Find where the given text appears and provide that cell's center as (X, Y) coordinate. 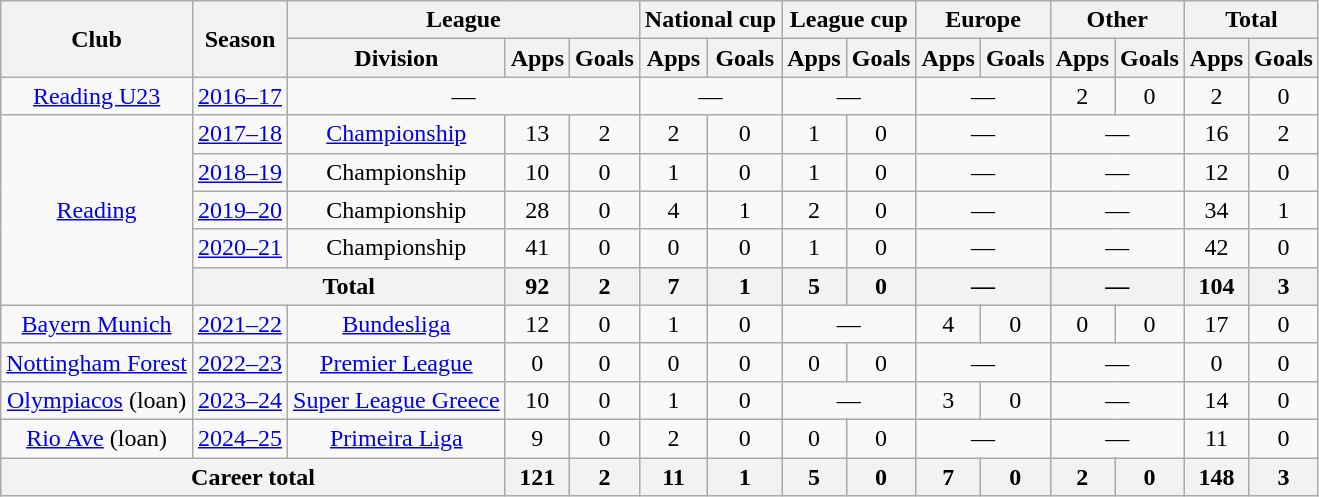
14 (1216, 400)
2023–24 (240, 400)
42 (1216, 248)
41 (537, 248)
League (464, 20)
Division (397, 58)
34 (1216, 210)
Primeira Liga (397, 438)
Bayern Munich (97, 324)
2016–17 (240, 96)
2020–21 (240, 248)
Olympiacos (loan) (97, 400)
Reading (97, 210)
2018–19 (240, 172)
13 (537, 134)
2019–20 (240, 210)
Premier League (397, 362)
148 (1216, 477)
Nottingham Forest (97, 362)
2021–22 (240, 324)
Super League Greece (397, 400)
National cup (710, 20)
28 (537, 210)
Europe (983, 20)
2017–18 (240, 134)
Reading U23 (97, 96)
92 (537, 286)
16 (1216, 134)
League cup (849, 20)
9 (537, 438)
Rio Ave (loan) (97, 438)
104 (1216, 286)
Other (1117, 20)
Bundesliga (397, 324)
2024–25 (240, 438)
17 (1216, 324)
Career total (253, 477)
Season (240, 39)
2022–23 (240, 362)
Club (97, 39)
121 (537, 477)
